Determine the (x, y) coordinate at the center of the cell enclosing the given text.  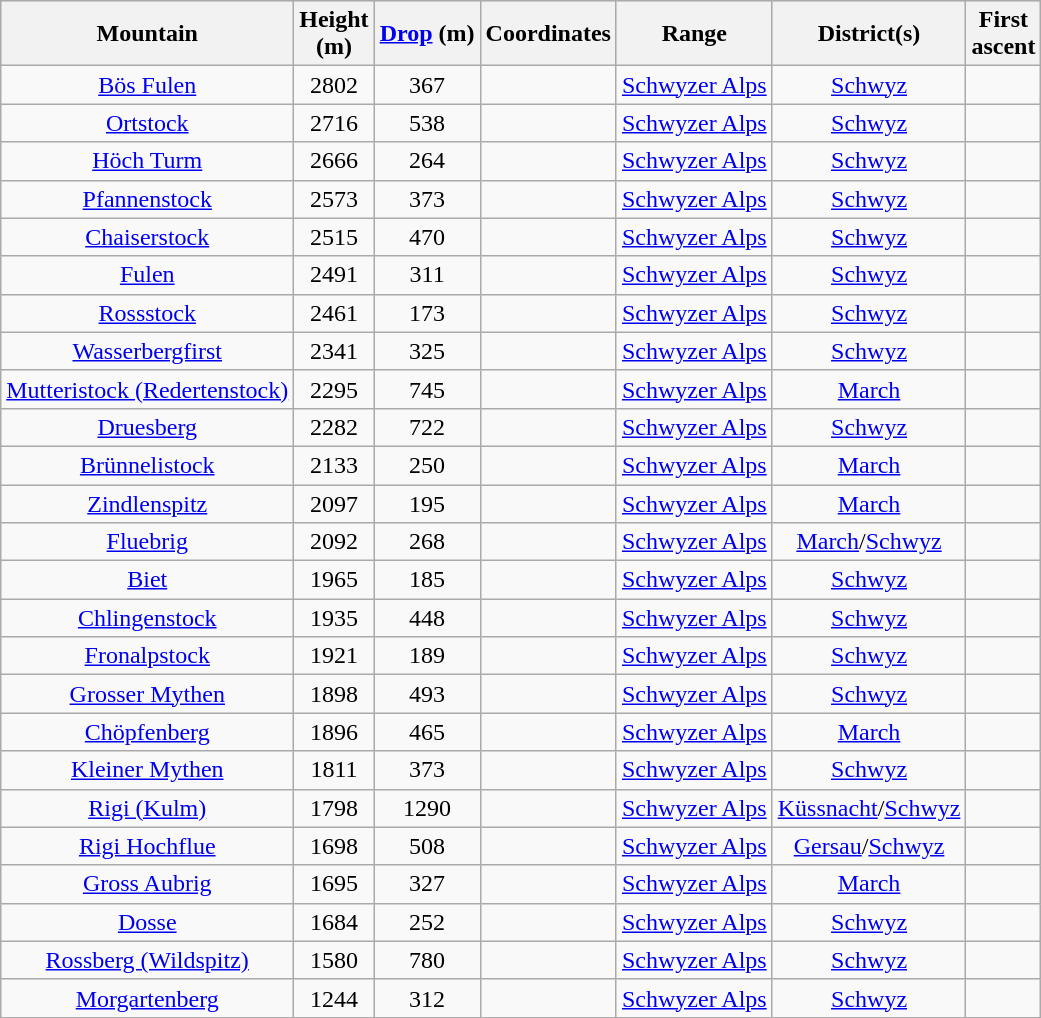
2282 (334, 427)
2802 (334, 85)
470 (427, 237)
185 (427, 580)
1695 (334, 884)
Chlingenstock (148, 618)
2461 (334, 313)
1921 (334, 656)
2573 (334, 199)
1580 (334, 960)
173 (427, 313)
312 (427, 998)
268 (427, 542)
327 (427, 884)
Fronalpstock (148, 656)
1684 (334, 922)
Pfannenstock (148, 199)
Rigi (Kulm) (148, 808)
March/Schwyz (869, 542)
1811 (334, 770)
Range (694, 34)
Gross Aubrig (148, 884)
311 (427, 275)
264 (427, 161)
722 (427, 427)
1935 (334, 618)
Küssnacht/Schwyz (869, 808)
2295 (334, 389)
1290 (427, 808)
745 (427, 389)
Rigi Hochflue (148, 846)
250 (427, 465)
2097 (334, 503)
Zindlenspitz (148, 503)
Chaiserstock (148, 237)
252 (427, 922)
448 (427, 618)
2716 (334, 123)
Chöpfenberg (148, 732)
2491 (334, 275)
1798 (334, 808)
1898 (334, 694)
Height(m) (334, 34)
2515 (334, 237)
493 (427, 694)
325 (427, 351)
465 (427, 732)
Wasserbergfirst (148, 351)
780 (427, 960)
1244 (334, 998)
2092 (334, 542)
2133 (334, 465)
508 (427, 846)
Rossstock (148, 313)
189 (427, 656)
195 (427, 503)
Coordinates (548, 34)
367 (427, 85)
Kleiner Mythen (148, 770)
Rossberg (Wildspitz) (148, 960)
Dosse (148, 922)
Morgartenberg (148, 998)
Brünnelistock (148, 465)
Druesberg (148, 427)
Fulen (148, 275)
Höch Turm (148, 161)
Bös Fulen (148, 85)
1965 (334, 580)
2666 (334, 161)
Ortstock (148, 123)
1698 (334, 846)
Grosser Mythen (148, 694)
Biet (148, 580)
538 (427, 123)
Firstascent (1004, 34)
District(s) (869, 34)
Mutteristock (Redertenstock) (148, 389)
1896 (334, 732)
Mountain (148, 34)
Fluebrig (148, 542)
Drop (m) (427, 34)
Gersau/Schwyz (869, 846)
2341 (334, 351)
